Identify which cell holds the provided text, then report its [x, y] central coordinate. 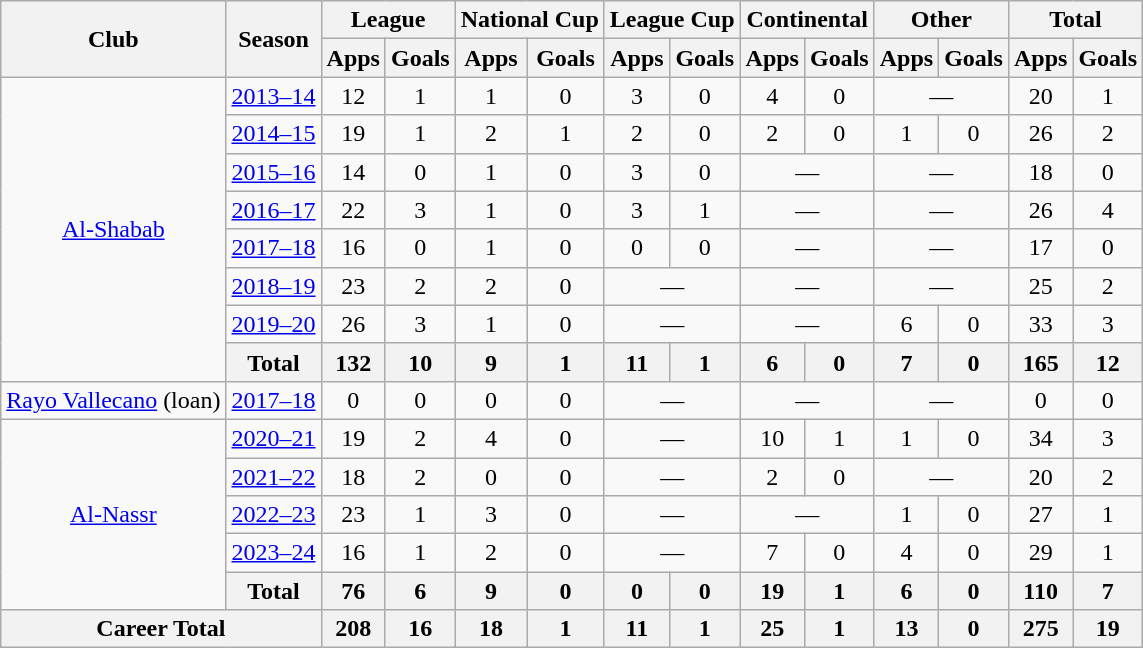
League Cup [672, 20]
Al-Nassr [114, 514]
208 [353, 629]
2015–16 [274, 172]
Continental [807, 20]
Al-Shabab [114, 229]
165 [1040, 362]
Career Total [161, 629]
2022–23 [274, 515]
National Cup [530, 20]
2014–15 [274, 134]
Other [941, 20]
2016–17 [274, 210]
League [388, 20]
Club [114, 39]
2021–22 [274, 477]
27 [1040, 515]
76 [353, 591]
2019–20 [274, 324]
275 [1040, 629]
17 [1040, 248]
110 [1040, 591]
2023–24 [274, 553]
34 [1040, 438]
Rayo Vallecano (loan) [114, 400]
14 [353, 172]
Season [274, 39]
13 [906, 629]
29 [1040, 553]
22 [353, 210]
2013–14 [274, 96]
2020–21 [274, 438]
132 [353, 362]
2018–19 [274, 286]
33 [1040, 324]
